For the text-containing cell, return its midpoint in (x, y) coordinate format. 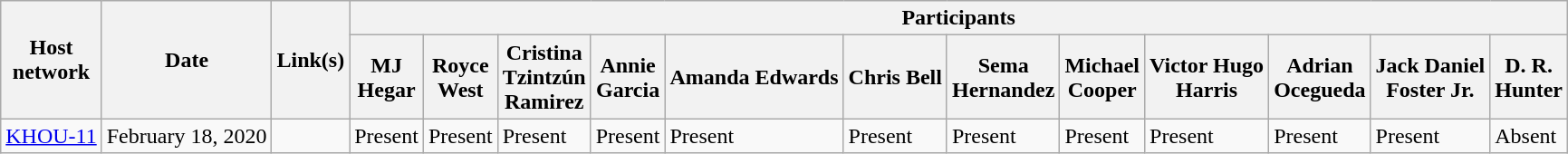
D. R.Hunter (1529, 77)
MJHegar (387, 77)
AdrianOcegueda (1320, 77)
SemaHernandez (1003, 77)
Date (187, 60)
Participants (958, 18)
February 18, 2020 (187, 136)
KHOU-11 (51, 136)
Jack DanielFoster Jr. (1430, 77)
Absent (1529, 136)
RoyceWest (460, 77)
MichaelCooper (1102, 77)
AnnieGarcia (628, 77)
CristinaTzintzúnRamirez (544, 77)
Amanda Edwards (754, 77)
Chris Bell (895, 77)
Victor HugoHarris (1207, 77)
Hostnetwork (51, 60)
Link(s) (311, 60)
